Find where the given text appears and provide that cell's center as [X, Y] coordinate. 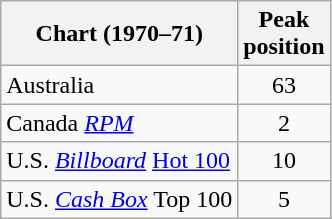
Chart (1970–71) [120, 34]
Australia [120, 85]
63 [284, 85]
5 [284, 199]
2 [284, 123]
U.S. Billboard Hot 100 [120, 161]
U.S. Cash Box Top 100 [120, 199]
10 [284, 161]
Peakposition [284, 34]
Canada RPM [120, 123]
